Find where the given text appears and provide that cell's center as [x, y] coordinate. 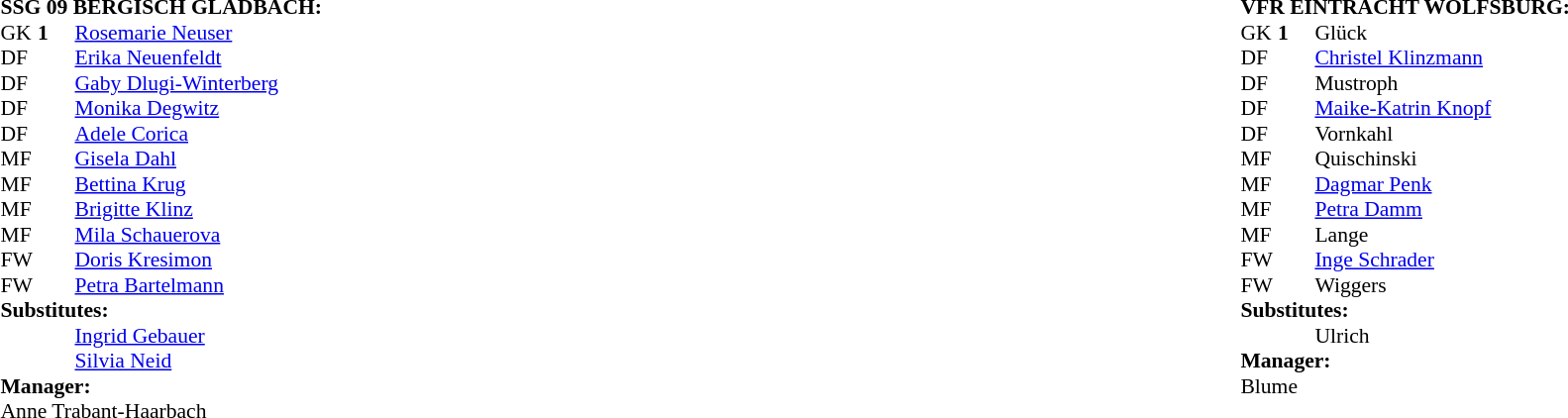
Gaby Dlugi-Winterberg [198, 83]
Brigitte Klinz [198, 209]
Mila Schauerova [198, 235]
Petra Bartelmann [198, 285]
Erika Neuenfeldt [198, 58]
Monika Degwitz [198, 108]
Substitutes: [160, 310]
Rosemarie Neuser [198, 33]
Ingrid Gebauer [198, 336]
Manager: [160, 386]
Silvia Neid [198, 362]
Bettina Krug [198, 184]
Doris Kresimon [198, 261]
Adele Corica [198, 134]
Gisela Dahl [198, 159]
